For the text-containing cell, return its midpoint in (X, Y) coordinate format. 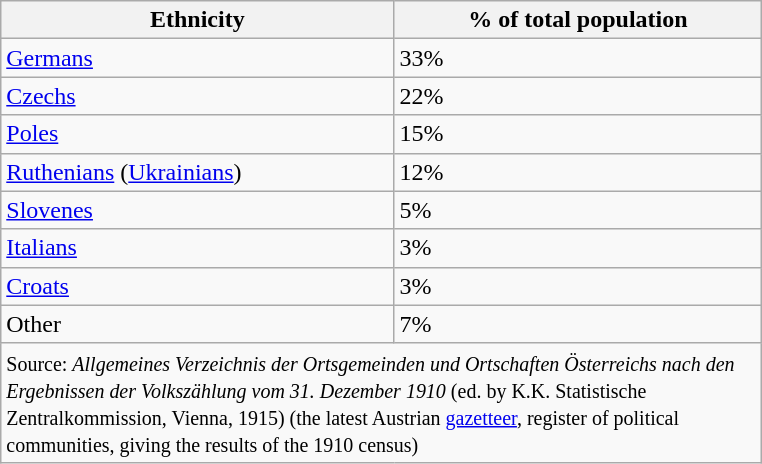
% of total population (578, 20)
12% (578, 172)
Ruthenians (Ukrainians) (198, 172)
33% (578, 58)
Ethnicity (198, 20)
22% (578, 96)
Italians (198, 248)
Other (198, 324)
Germans (198, 58)
Croats (198, 286)
Czechs (198, 96)
5% (578, 210)
7% (578, 324)
15% (578, 134)
Poles (198, 134)
Slovenes (198, 210)
